Capture the cell that displays the provided text and extract its [X, Y] central coordinate. 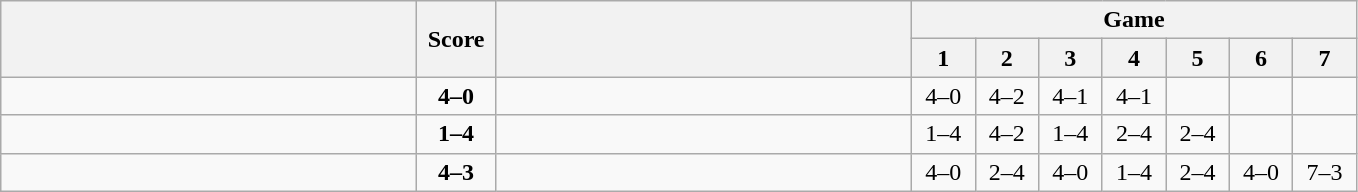
7–3 [1325, 172]
5 [1198, 58]
6 [1261, 58]
4 [1134, 58]
Game [1134, 20]
2 [1007, 58]
7 [1325, 58]
4–3 [456, 172]
Score [456, 39]
1 [943, 58]
3 [1071, 58]
